For the text-containing cell, return its midpoint in (x, y) coordinate format. 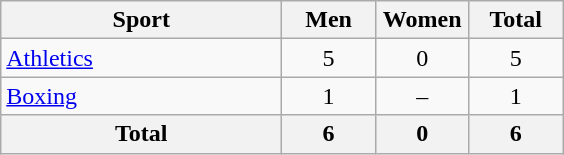
Boxing (142, 96)
Men (329, 20)
Sport (142, 20)
Women (422, 20)
– (422, 96)
Athletics (142, 58)
